Determine the (X, Y) coordinate at the center of the cell enclosing the given text.  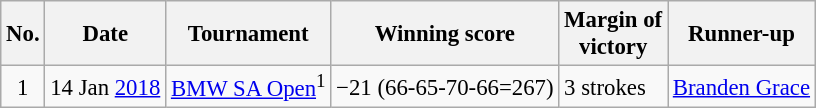
1 (23, 87)
Runner-up (742, 34)
Winning score (445, 34)
14 Jan 2018 (106, 87)
Branden Grace (742, 87)
No. (23, 34)
3 strokes (614, 87)
Margin ofvictory (614, 34)
Tournament (248, 34)
BMW SA Open1 (248, 87)
Date (106, 34)
−21 (66-65-70-66=267) (445, 87)
